Detect which cell encompasses the target text, then output its (x, y) center coordinate. 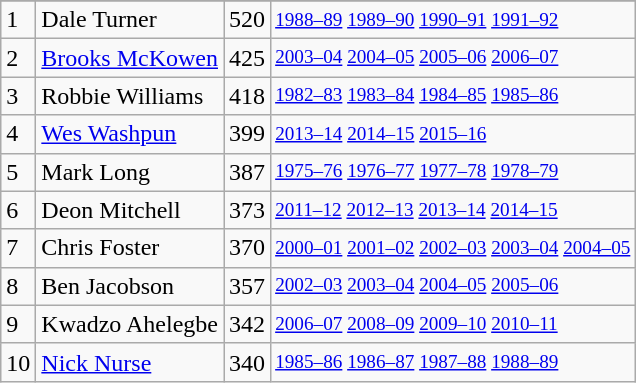
418 (248, 96)
2 (18, 58)
Chris Foster (130, 248)
Deon Mitchell (130, 210)
399 (248, 134)
6 (18, 210)
Robbie Williams (130, 96)
5 (18, 172)
2003–04 2004–05 2005–06 2006–07 (453, 58)
2006–07 2008–09 2009–10 2010–11 (453, 324)
1982–83 1983–84 1984–85 1985–86 (453, 96)
1988–89 1989–90 1990–91 1991–92 (453, 20)
387 (248, 172)
9 (18, 324)
Wes Washpun (130, 134)
340 (248, 362)
373 (248, 210)
2013–14 2014–15 2015–16 (453, 134)
2011–12 2012–13 2013–14 2014–15 (453, 210)
520 (248, 20)
2000–01 2001–02 2002–03 2003–04 2004–05 (453, 248)
Brooks McKowen (130, 58)
342 (248, 324)
1 (18, 20)
1975–76 1976–77 1977–78 1978–79 (453, 172)
425 (248, 58)
2002–03 2003–04 2004–05 2005–06 (453, 286)
8 (18, 286)
7 (18, 248)
Nick Nurse (130, 362)
1985–86 1986–87 1987–88 1988–89 (453, 362)
Mark Long (130, 172)
3 (18, 96)
370 (248, 248)
Dale Turner (130, 20)
Ben Jacobson (130, 286)
4 (18, 134)
357 (248, 286)
Kwadzo Ahelegbe (130, 324)
10 (18, 362)
